Output the [X, Y] coordinate of the center of the cell containing the given text.  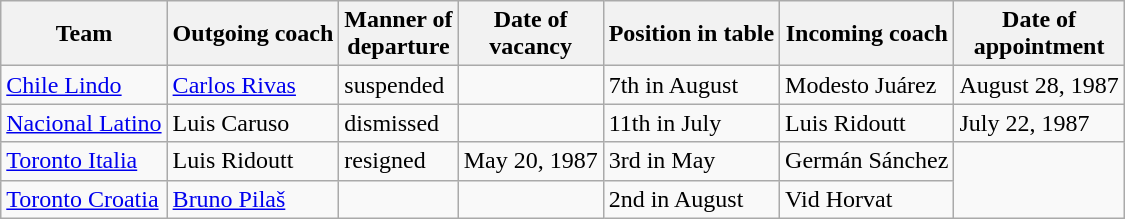
Toronto Italia [84, 161]
11th in July [691, 123]
Chile Lindo [84, 85]
Outgoing coach [253, 34]
Toronto Croatia [84, 199]
Modesto Juárez [867, 85]
Date of appointment [1039, 34]
Nacional Latino [84, 123]
July 22, 1987 [1039, 123]
dismissed [398, 123]
resigned [398, 161]
Luis Caruso [253, 123]
Manner of departure [398, 34]
2nd in August [691, 199]
Date of vacancy [530, 34]
Vid Horvat [867, 199]
May 20, 1987 [530, 161]
Germán Sánchez [867, 161]
7th in August [691, 85]
August 28, 1987 [1039, 85]
Incoming coach [867, 34]
Carlos Rivas [253, 85]
Bruno Pilaš [253, 199]
Position in table [691, 34]
suspended [398, 85]
Team [84, 34]
3rd in May [691, 161]
